Identify which cell holds the provided text, then report its [x, y] central coordinate. 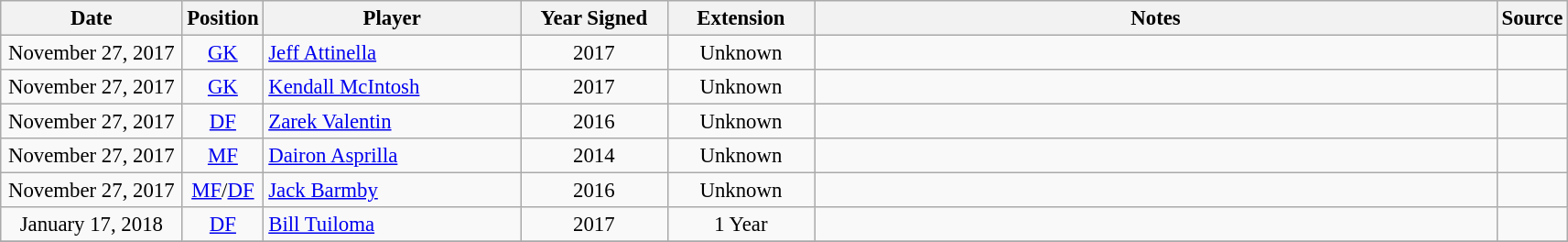
Source [1532, 18]
MF/DF [223, 191]
Jack Barmby [392, 191]
Player [392, 18]
Notes [1156, 18]
Date [92, 18]
Year Signed [595, 18]
Extension [741, 18]
Position [223, 18]
Zarek Valentin [392, 122]
January 17, 2018 [92, 225]
2014 [595, 156]
Kendall McIntosh [392, 87]
1 Year [741, 225]
Dairon Asprilla [392, 156]
Bill Tuiloma [392, 225]
Jeff Attinella [392, 53]
MF [223, 156]
